For the text-containing cell, return its midpoint in (x, y) coordinate format. 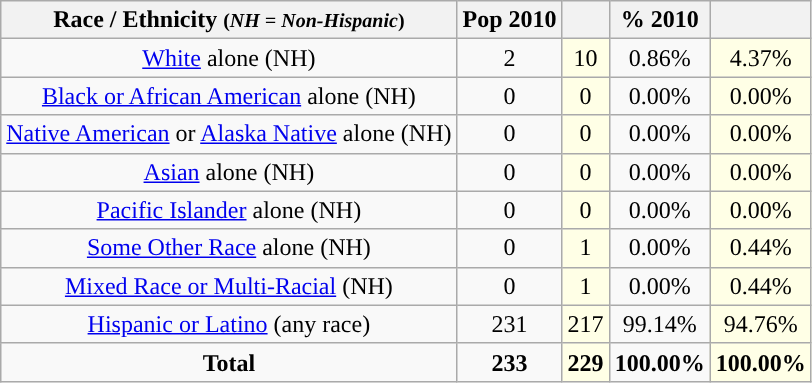
Asian alone (NH) (229, 172)
Total (229, 362)
Race / Ethnicity (NH = Non-Hispanic) (229, 20)
Pacific Islander alone (NH) (229, 210)
White alone (NH) (229, 58)
2 (510, 58)
231 (510, 324)
99.14% (660, 324)
233 (510, 362)
Native American or Alaska Native alone (NH) (229, 134)
% 2010 (660, 20)
Pop 2010 (510, 20)
10 (586, 58)
Mixed Race or Multi-Racial (NH) (229, 286)
Some Other Race alone (NH) (229, 248)
94.76% (760, 324)
217 (586, 324)
Black or African American alone (NH) (229, 96)
4.37% (760, 58)
229 (586, 362)
0.86% (660, 58)
Hispanic or Latino (any race) (229, 324)
